Return the [x, y] coordinate for the center point of the cell that contains the specified text.  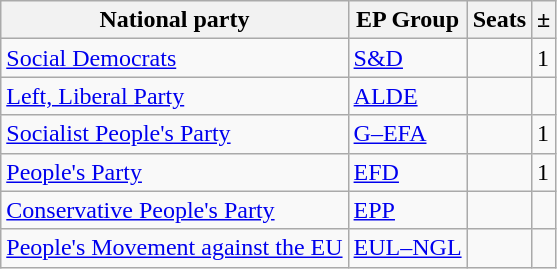
People's Movement against the EU [174, 248]
G–EFA [408, 134]
ALDE [408, 96]
S&D [408, 58]
Socialist People's Party [174, 134]
Seats [499, 20]
± [544, 20]
EFD [408, 172]
Conservative People's Party [174, 210]
Social Democrats [174, 58]
People's Party [174, 172]
EUL–NGL [408, 248]
Left, Liberal Party [174, 96]
EPP [408, 210]
National party [174, 20]
EP Group [408, 20]
